From the cell containing the given text, extract its center point as [X, Y] coordinate. 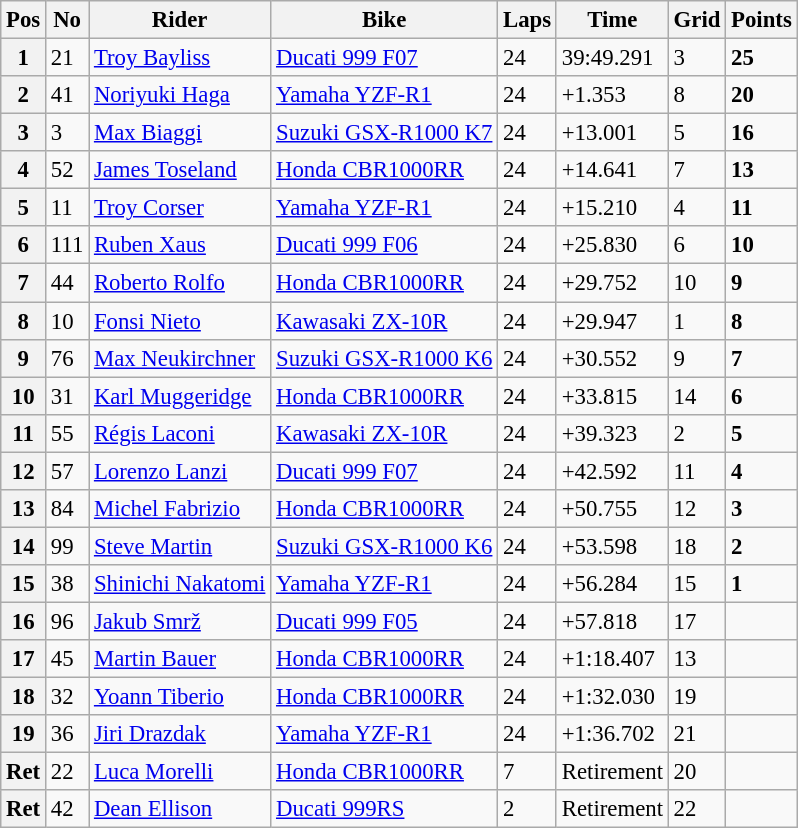
+1.353 [612, 95]
Pos [24, 20]
Yoann Tiberio [180, 697]
Laps [528, 20]
Troy Bayliss [180, 58]
Jakub Smrž [180, 621]
44 [68, 283]
25 [762, 58]
55 [68, 433]
James Toseland [180, 170]
+15.210 [612, 208]
Régis Laconi [180, 433]
31 [68, 396]
+29.752 [612, 283]
+53.598 [612, 546]
+1:36.702 [612, 734]
Ducati 999RS [384, 809]
Steve Martin [180, 546]
57 [68, 471]
Jiri Drazdak [180, 734]
39:49.291 [612, 58]
Suzuki GSX-R1000 K7 [384, 133]
45 [68, 659]
36 [68, 734]
No [68, 20]
Lorenzo Lanzi [180, 471]
+1:18.407 [612, 659]
111 [68, 245]
Roberto Rolfo [180, 283]
Shinichi Nakatomi [180, 584]
Luca Morelli [180, 772]
Michel Fabrizio [180, 509]
Ducati 999 F05 [384, 621]
+14.641 [612, 170]
Noriyuki Haga [180, 95]
+50.755 [612, 509]
+42.592 [612, 471]
+13.001 [612, 133]
32 [68, 697]
Max Neukirchner [180, 358]
+57.818 [612, 621]
+56.284 [612, 584]
Karl Muggeridge [180, 396]
+30.552 [612, 358]
52 [68, 170]
Bike [384, 20]
99 [68, 546]
Max Biaggi [180, 133]
Grid [696, 20]
84 [68, 509]
Martin Bauer [180, 659]
+1:32.030 [612, 697]
Fonsi Nieto [180, 321]
41 [68, 95]
+39.323 [612, 433]
Time [612, 20]
+33.815 [612, 396]
Points [762, 20]
42 [68, 809]
Ruben Xaus [180, 245]
76 [68, 358]
Rider [180, 20]
38 [68, 584]
Dean Ellison [180, 809]
Ducati 999 F06 [384, 245]
Troy Corser [180, 208]
96 [68, 621]
+29.947 [612, 321]
+25.830 [612, 245]
